Determine the [x, y] coordinate at the center of the cell enclosing the given text.  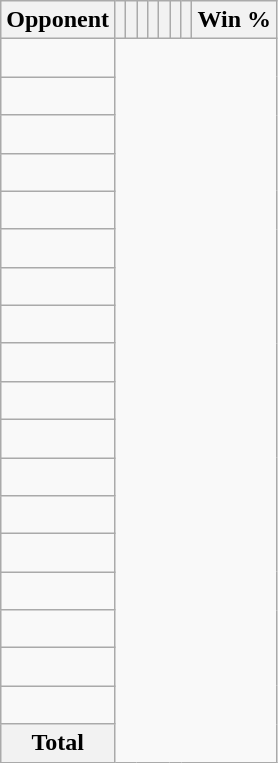
Total [58, 743]
Win % [234, 20]
Opponent [58, 20]
